Output the (x, y) coordinate of the center of the cell containing the given text.  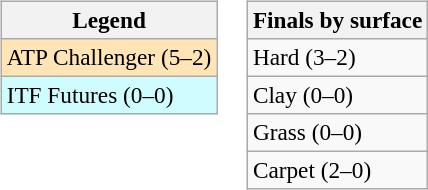
Carpet (2–0) (337, 171)
Clay (0–0) (337, 95)
ATP Challenger (5–2) (108, 57)
Hard (3–2) (337, 57)
ITF Futures (0–0) (108, 95)
Finals by surface (337, 20)
Legend (108, 20)
Grass (0–0) (337, 133)
